Determine the [x, y] coordinate at the center of the cell enclosing the given text.  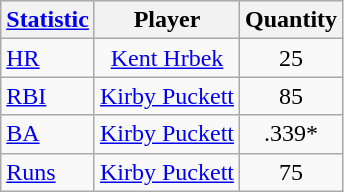
Kent Hrbek [166, 58]
.339* [292, 134]
Player [166, 20]
75 [292, 172]
RBI [48, 96]
Runs [48, 172]
BA [48, 134]
Quantity [292, 20]
HR [48, 58]
85 [292, 96]
Statistic [48, 20]
25 [292, 58]
